Capture the cell that displays the provided text and extract its (X, Y) central coordinate. 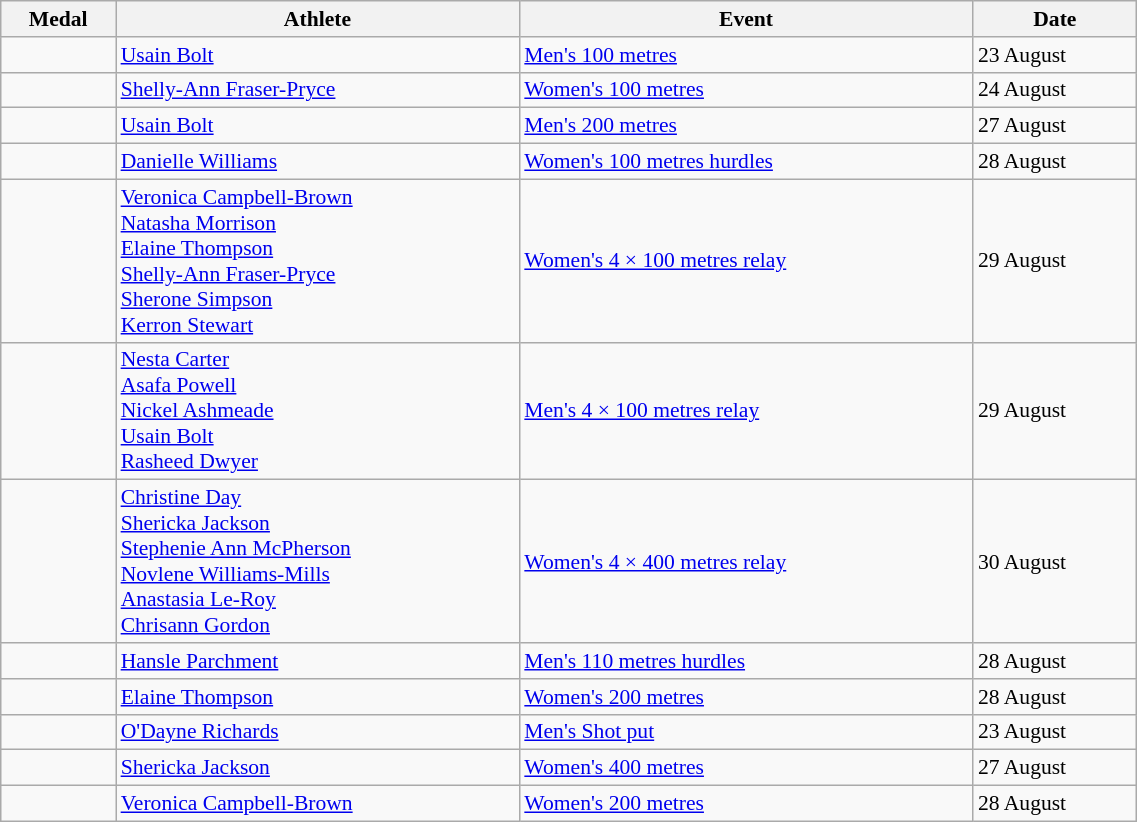
O'Dayne Richards (318, 732)
Elaine Thompson (318, 697)
Men's Shot put (746, 732)
Men's 4 × 100 metres relay (746, 411)
Women's 400 metres (746, 768)
Men's 200 metres (746, 126)
24 August (1055, 90)
Women's 100 metres (746, 90)
Men's 100 metres (746, 55)
Women's 4 × 400 metres relay (746, 562)
Hansle Parchment (318, 661)
Athlete (318, 19)
Men's 110 metres hurdles (746, 661)
Veronica Campbell-Brown (318, 804)
Veronica Campbell-Brown Natasha Morrison Elaine Thompson Shelly-Ann Fraser-Pryce Sherone Simpson Kerron Stewart (318, 260)
Women's 4 × 100 metres relay (746, 260)
Women's 100 metres hurdles (746, 162)
Nesta CarterAsafa PowellNickel AshmeadeUsain BoltRasheed Dwyer (318, 411)
30 August (1055, 562)
Event (746, 19)
Date (1055, 19)
Shericka Jackson (318, 768)
Danielle Williams (318, 162)
Medal (58, 19)
Christine DayShericka JacksonStephenie Ann McPhersonNovlene Williams-MillsAnastasia Le-Roy Chrisann Gordon (318, 562)
Shelly-Ann Fraser-Pryce (318, 90)
